Detect which cell encompasses the target text, then output its (x, y) center coordinate. 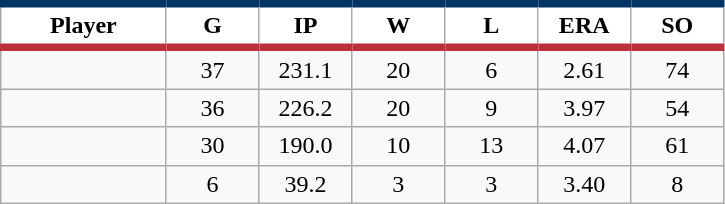
G (212, 26)
13 (492, 146)
4.07 (584, 146)
9 (492, 108)
ERA (584, 26)
61 (678, 146)
10 (398, 146)
SO (678, 26)
2.61 (584, 68)
37 (212, 68)
3.40 (584, 184)
L (492, 26)
W (398, 26)
30 (212, 146)
39.2 (306, 184)
231.1 (306, 68)
190.0 (306, 146)
IP (306, 26)
3.97 (584, 108)
74 (678, 68)
8 (678, 184)
36 (212, 108)
226.2 (306, 108)
Player (84, 26)
54 (678, 108)
